For the text-containing cell, return its midpoint in [x, y] coordinate format. 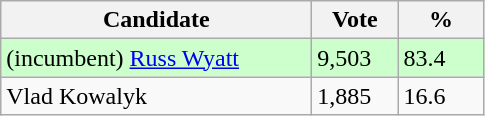
% [441, 20]
Vlad Kowalyk [156, 96]
(incumbent) Russ Wyatt [156, 58]
Candidate [156, 20]
83.4 [441, 58]
16.6 [441, 96]
9,503 [355, 58]
1,885 [355, 96]
Vote [355, 20]
